Return the (X, Y) coordinate for the center point of the cell that contains the specified text.  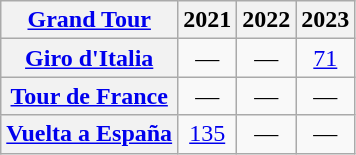
2021 (208, 20)
Vuelta a España (90, 134)
2022 (266, 20)
2023 (326, 20)
Grand Tour (90, 20)
71 (326, 58)
135 (208, 134)
Tour de France (90, 96)
Giro d'Italia (90, 58)
